Identify which cell holds the provided text, then report its [X, Y] central coordinate. 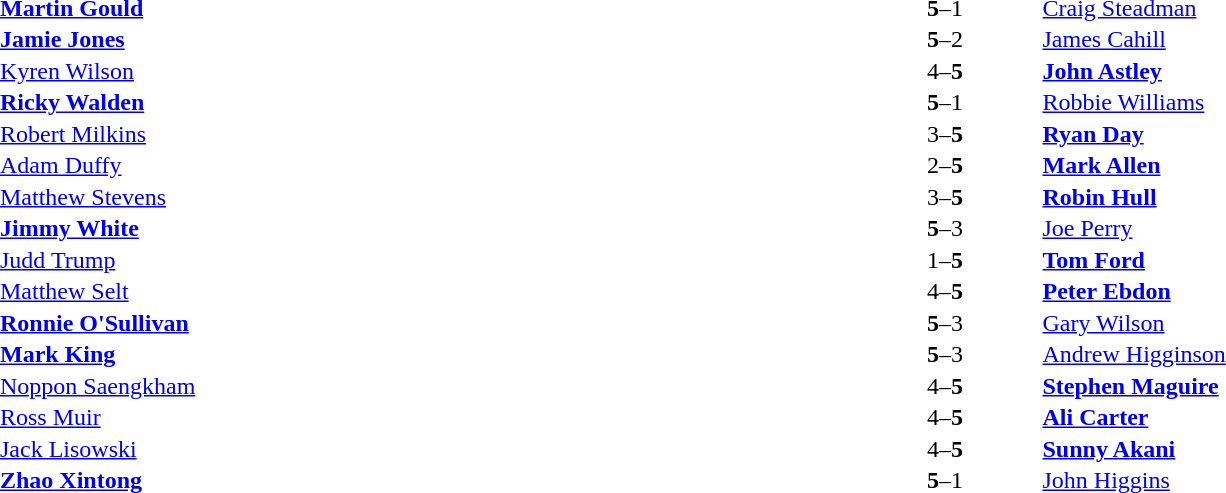
1–5 [944, 260]
5–2 [944, 39]
5–1 [944, 103]
2–5 [944, 165]
